Capture the cell that displays the provided text and extract its [X, Y] central coordinate. 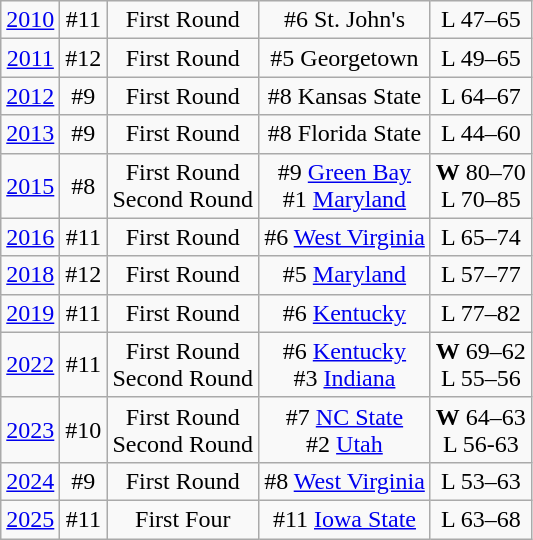
L 65–74 [480, 237]
#8 Florida State [345, 134]
#6 Kentucky#3 Indiana [345, 364]
2012 [30, 96]
2022 [30, 364]
L 57–77 [480, 275]
#10 [84, 430]
L 47–65 [480, 20]
#5 Georgetown [345, 58]
2024 [30, 481]
#5 Maryland [345, 275]
#9 Green Bay#1 Maryland [345, 186]
2023 [30, 430]
2025 [30, 519]
First Four [183, 519]
#11 Iowa State [345, 519]
#7 NC State#2 Utah [345, 430]
2015 [30, 186]
L 44–60 [480, 134]
L 53–63 [480, 481]
L 77–82 [480, 313]
W 64–63L 56-63 [480, 430]
2010 [30, 20]
2018 [30, 275]
2013 [30, 134]
#8 Kansas State [345, 96]
2011 [30, 58]
L 63–68 [480, 519]
W 69–62L 55–56 [480, 364]
First Round Second Round [183, 430]
2019 [30, 313]
#8 West Virginia [345, 481]
#6 St. John's [345, 20]
W 80–70L 70–85 [480, 186]
L 64–67 [480, 96]
2016 [30, 237]
#6 Kentucky [345, 313]
#6 West Virginia [345, 237]
#8 [84, 186]
L 49–65 [480, 58]
